Return [x, y] of the center of cell containing provided text 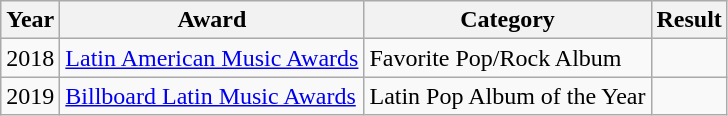
Latin Pop Album of the Year [508, 96]
Category [508, 20]
Latin American Music Awards [212, 58]
Year [30, 20]
Result [689, 20]
2019 [30, 96]
Award [212, 20]
Favorite Pop/Rock Album [508, 58]
2018 [30, 58]
Billboard Latin Music Awards [212, 96]
